Detect which cell encompasses the target text, then output its (x, y) center coordinate. 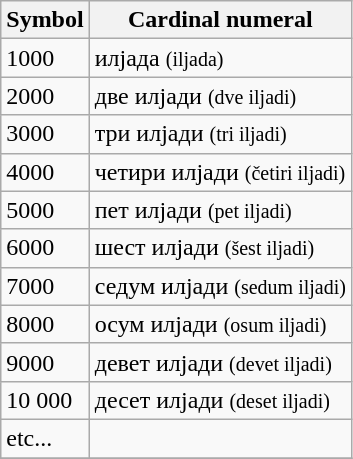
8000 (45, 324)
5000 (45, 210)
10 000 (45, 400)
илјада (iljada) (220, 58)
2000 (45, 96)
девет илјади (devet iljadi) (220, 362)
3000 (45, 134)
4000 (45, 172)
6000 (45, 248)
две илјади (dve iljadi) (220, 96)
шест илјади (šest iljadi) (220, 248)
три илјади (tri iljadi) (220, 134)
осум илјади (osum iljadi) (220, 324)
десет илјади (deset iljadi) (220, 400)
Cardinal numeral (220, 20)
седум илјади (sedum iljadi) (220, 286)
четири илјади (četiri iljadi) (220, 172)
пет илјади (pet iljadi) (220, 210)
7000 (45, 286)
9000 (45, 362)
Symbol (45, 20)
etc... (45, 438)
1000 (45, 58)
